Capture the cell that displays the provided text and extract its [X, Y] central coordinate. 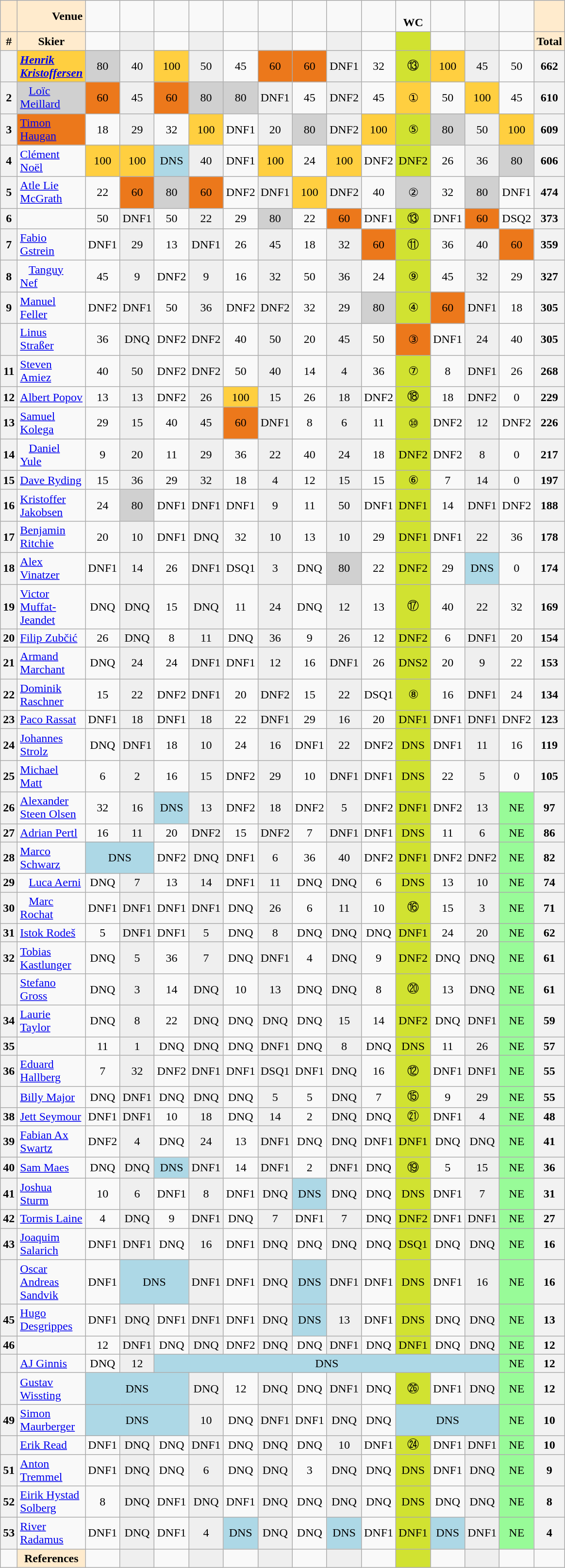
48 [549, 1116]
43 [9, 1244]
169 [549, 606]
19 [9, 606]
Michael Matt [51, 776]
WC [414, 16]
Clément Noël [51, 161]
197 [549, 480]
74 [549, 883]
Jett Seymour [51, 1116]
Laurie Taylor [51, 1020]
㉖ [414, 1388]
188 [549, 505]
28 [9, 857]
Daniel Yule [51, 455]
Oscar Andreas Sandvik [51, 1282]
226 [549, 423]
Alexander Steen Olsen [51, 808]
21 [9, 663]
Alex Vinatzer [51, 568]
⑯ [414, 908]
Gustav Wissting [51, 1388]
Sam Maes [51, 1168]
⑳ [414, 989]
38 [9, 1116]
⑦ [414, 371]
Luca Aerni [51, 883]
57 [549, 1046]
34 [9, 1020]
Marc Rochat [51, 908]
⑥ [414, 480]
Victor Muffat-Jeandet [51, 606]
52 [9, 1502]
Eirik Hystad Solberg [51, 1502]
53 [9, 1534]
105 [549, 776]
Loïc Meillard [51, 98]
Erik Read [51, 1445]
Albert Popov [51, 397]
217 [549, 455]
⑰ [414, 606]
Billy Major [51, 1097]
59 [549, 1020]
Hugo Desgrippes [51, 1320]
Benjamin Ritchie [51, 536]
Linus Straßer [51, 339]
71 [549, 908]
⑫ [414, 1071]
174 [549, 568]
Fabian Ax Swartz [51, 1142]
③ [414, 339]
229 [549, 397]
25 [9, 776]
① [414, 98]
River Radamus [51, 1534]
Adrian Pertl [51, 833]
119 [549, 745]
Armand Marchant [51, 663]
⑧ [414, 695]
④ [414, 307]
Henrik Kristoffersen [51, 66]
153 [549, 663]
82 [549, 857]
⑨ [414, 276]
Anton Tremmel [51, 1470]
123 [549, 720]
62 [549, 933]
178 [549, 536]
Manuel Feller [51, 307]
606 [549, 161]
Timon Haugan [51, 129]
Steven Amiez [51, 371]
Total [549, 41]
㉑ [414, 1116]
23 [9, 720]
Fabio Gstrein [51, 244]
Samuel Kolega [51, 423]
Filip Zubčić [51, 638]
Stefano Gross [51, 989]
Simon Maurberger [51, 1420]
② [414, 192]
609 [549, 129]
Johannes Strolz [51, 745]
359 [549, 244]
⑱ [414, 397]
Venue [51, 16]
Joaquim Salarich [51, 1244]
# [9, 41]
86 [549, 833]
268 [549, 371]
610 [549, 98]
⑤ [414, 129]
Tanguy Nef [51, 276]
662 [549, 66]
49 [9, 1420]
Dave Ryding [51, 480]
Atle Lie McGrath [51, 192]
134 [549, 695]
46 [9, 1345]
Dominik Raschner [51, 695]
Joshua Sturm [51, 1194]
30 [9, 908]
㉔ [414, 1445]
1 [137, 1046]
References [51, 1558]
Eduard Hallberg [51, 1071]
⑲ [414, 1168]
⑩ [414, 423]
Istok Rodeš [51, 933]
39 [9, 1142]
42 [9, 1219]
17 [9, 536]
35 [9, 1046]
474 [549, 192]
Tormis Laine [51, 1219]
DNS2 [414, 663]
373 [549, 218]
Tobias Kastlunger [51, 957]
97 [549, 808]
⑮ [414, 1097]
AJ Ginnis [51, 1363]
Skier [51, 41]
DSQ2 [516, 218]
327 [549, 276]
154 [549, 638]
⑪ [414, 244]
Marco Schwarz [51, 857]
Paco Rassat [51, 720]
51 [9, 1470]
Kristoffer Jakobsen [51, 505]
